Search for the cell housing the specified text and yield its (X, Y) center coordinate. 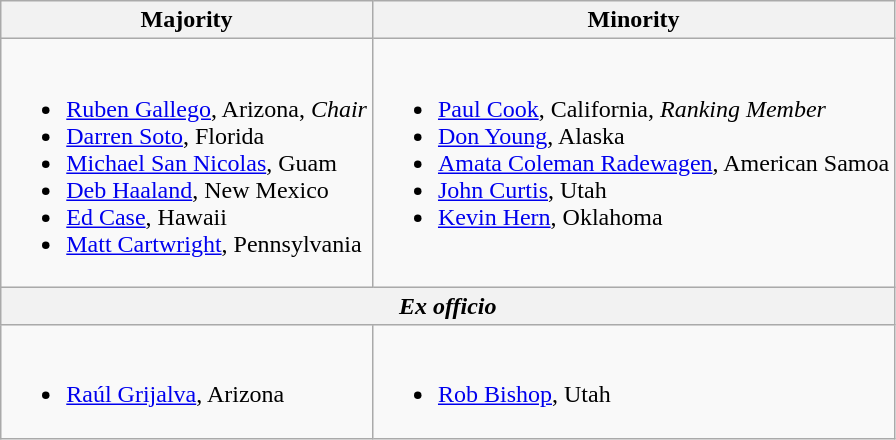
Majority (187, 20)
Rob Bishop, Utah (633, 382)
Ruben Gallego, Arizona, ChairDarren Soto, FloridaMichael San Nicolas, GuamDeb Haaland, New MexicoEd Case, HawaiiMatt Cartwright, Pennsylvania (187, 163)
Raúl Grijalva, Arizona (187, 382)
Paul Cook, California, Ranking MemberDon Young, AlaskaAmata Coleman Radewagen, American SamoaJohn Curtis, UtahKevin Hern, Oklahoma (633, 163)
Minority (633, 20)
Ex officio (448, 306)
